Search for the cell housing the specified text and yield its (X, Y) center coordinate. 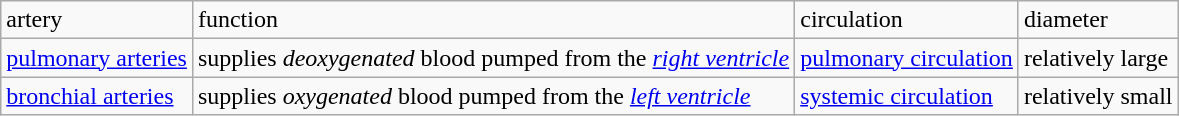
artery (97, 20)
supplies oxygenated blood pumped from the left ventricle (493, 96)
systemic circulation (907, 96)
relatively large (1098, 58)
pulmonary arteries (97, 58)
bronchial arteries (97, 96)
pulmonary circulation (907, 58)
relatively small (1098, 96)
supplies deoxygenated blood pumped from the right ventricle (493, 58)
function (493, 20)
diameter (1098, 20)
circulation (907, 20)
